Pinpoint the cell where the given text exists, returning its [X, Y] midpoint coordinate. 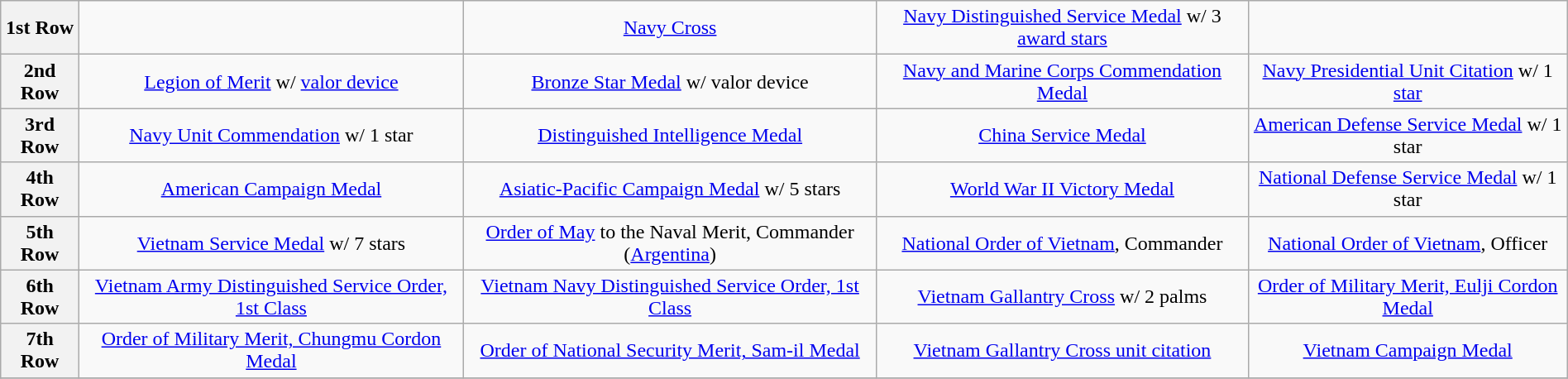
China Service Medal [1062, 136]
Navy and Marine Corps Commendation Medal [1062, 81]
American Defense Service Medal w/ 1 star [1408, 136]
Order of Military Merit, Chungmu Cordon Medal [271, 351]
Asiatic-Pacific Campaign Medal w/ 5 stars [670, 189]
Legion of Merit w/ valor device [271, 81]
Navy Presidential Unit Citation w/ 1 star [1408, 81]
4th Row [40, 189]
National Order of Vietnam, Commander [1062, 243]
Navy Unit Commendation w/ 1 star [271, 136]
Vietnam Gallantry Cross w/ 2 palms [1062, 296]
7th Row [40, 351]
Vietnam Gallantry Cross unit citation [1062, 351]
6th Row [40, 296]
Vietnam Campaign Medal [1408, 351]
3rd Row [40, 136]
Order of Military Merit, Eulji Cordon Medal [1408, 296]
2nd Row [40, 81]
National Defense Service Medal w/ 1 star [1408, 189]
Distinguished Intelligence Medal [670, 136]
Vietnam Army Distinguished Service Order, 1st Class [271, 296]
National Order of Vietnam, Officer [1408, 243]
Bronze Star Medal w/ valor device [670, 81]
5th Row [40, 243]
Vietnam Navy Distinguished Service Order, 1st Class [670, 296]
Navy Distinguished Service Medal w/ 3 award stars [1062, 28]
Navy Cross [670, 28]
Order of National Security Merit, Sam-il Medal [670, 351]
Vietnam Service Medal w/ 7 stars [271, 243]
World War II Victory Medal [1062, 189]
Order of May to the Naval Merit, Commander (Argentina) [670, 243]
American Campaign Medal [271, 189]
1st Row [40, 28]
